Detect which cell encompasses the target text, then output its [X, Y] center coordinate. 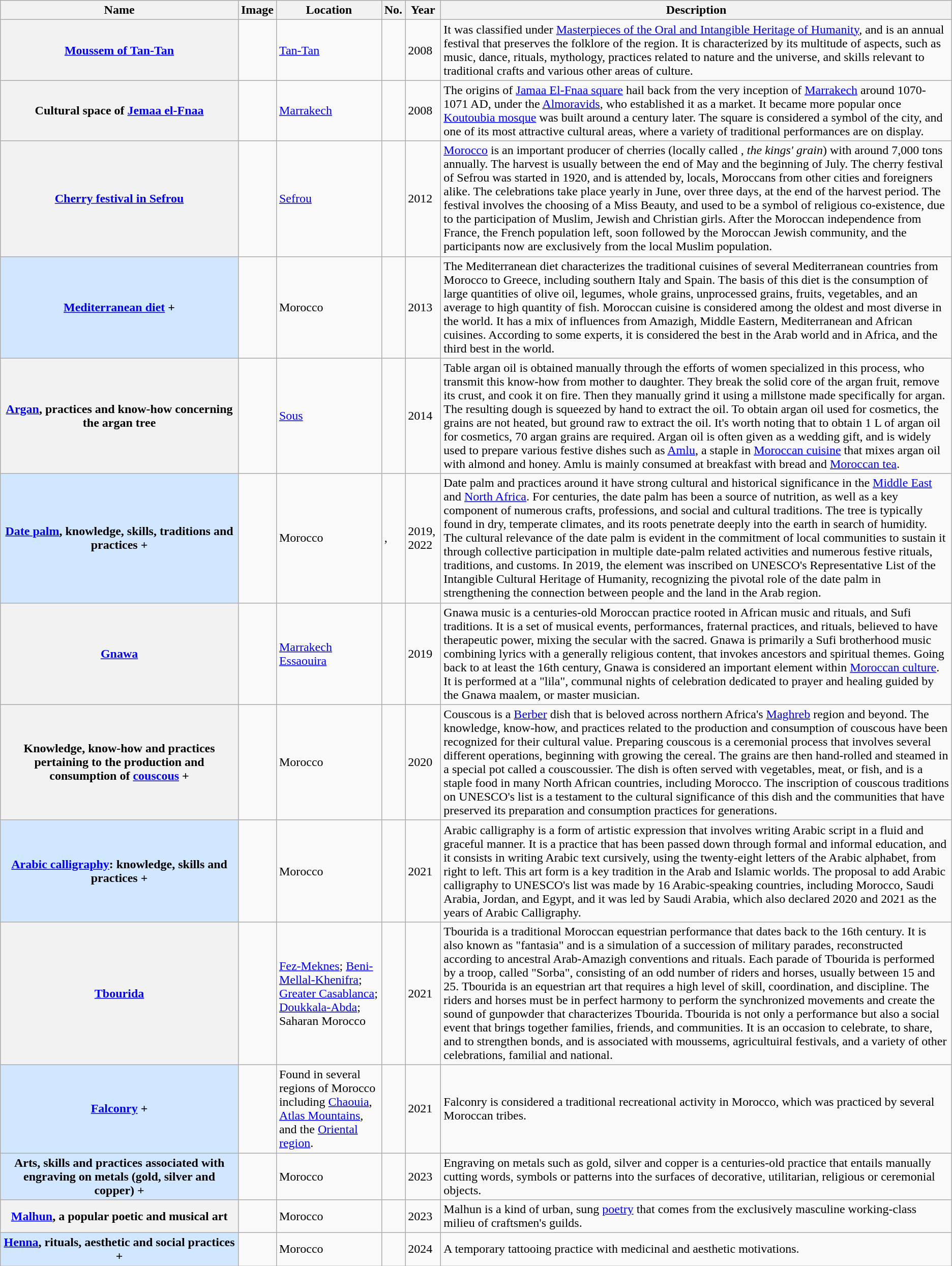
Location [329, 10]
2019 [423, 654]
Name [120, 10]
Sous [329, 416]
2019, 2022 [423, 538]
Falconry + [120, 1109]
Tbourida [120, 993]
Marrakech [329, 111]
Knowledge, know-how and practices pertaining to the production and consumption of couscous + [120, 762]
Image [257, 10]
Date palm, knowledge, skills, traditions and practices + [120, 538]
Mediterranean diet + [120, 307]
Cultural space of Jemaa el-Fnaa [120, 111]
2013 [423, 307]
Malhun, a popular poetic and musical art [120, 1217]
2012 [423, 198]
, [393, 538]
Malhun is a kind of urban, sung poetry that comes from the exclusively masculine working-class milieu of craftsmen's guilds. [696, 1217]
Cherry festival in Sefrou [120, 198]
Argan, practices and know-how concerning the argan tree [120, 416]
Arts, skills and practices associated with engraving on metals (gold, silver and copper) + [120, 1176]
Year [423, 10]
Tan-Tan [329, 50]
Description [696, 10]
Sefrou [329, 198]
2020 [423, 762]
Found in several regions of Morocco including Chaouia, Atlas Mountains, and the Oriental region. [329, 1109]
Arabic calligraphy: knowledge, skills and practices + [120, 871]
No. [393, 10]
A temporary tattooing practice with medicinal and aesthetic motivations. [696, 1249]
Fez-Meknes; Beni-Mellal-Khenifra; Greater Casablanca; Doukkala-Abda; Saharan Morocco [329, 993]
Gnawa [120, 654]
Falconry is considered a traditional recreational activity in Morocco, which was practiced by several Moroccan tribes. [696, 1109]
Moussem of Tan-Tan [120, 50]
2024 [423, 1249]
Henna, rituals, aesthetic and social practices + [120, 1249]
2014 [423, 416]
Marrakech Essaouira [329, 654]
